Pinpoint the cell where the given text exists, returning its [X, Y] midpoint coordinate. 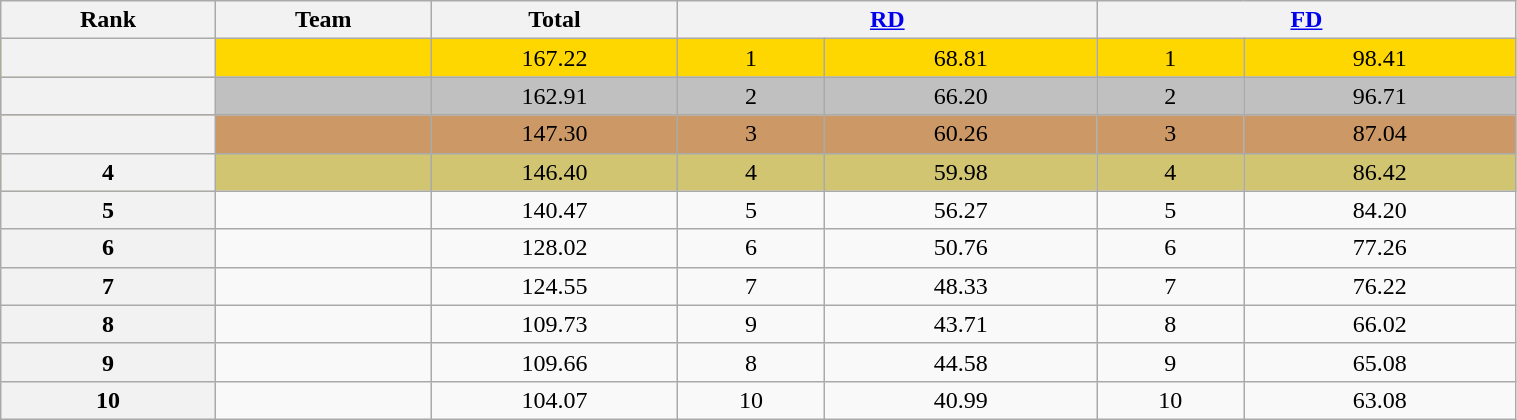
40.99 [960, 400]
84.20 [1380, 210]
Rank [108, 20]
66.20 [960, 96]
104.07 [554, 400]
109.66 [554, 362]
124.55 [554, 286]
FD [1306, 20]
50.76 [960, 248]
Total [554, 20]
140.47 [554, 210]
96.71 [1380, 96]
76.22 [1380, 286]
86.42 [1380, 172]
68.81 [960, 58]
60.26 [960, 134]
48.33 [960, 286]
87.04 [1380, 134]
59.98 [960, 172]
56.27 [960, 210]
147.30 [554, 134]
146.40 [554, 172]
128.02 [554, 248]
63.08 [1380, 400]
98.41 [1380, 58]
44.58 [960, 362]
RD [888, 20]
167.22 [554, 58]
66.02 [1380, 324]
77.26 [1380, 248]
109.73 [554, 324]
65.08 [1380, 362]
162.91 [554, 96]
43.71 [960, 324]
Team [323, 20]
